Return the (X, Y) coordinate for the center point of the cell that contains the specified text.  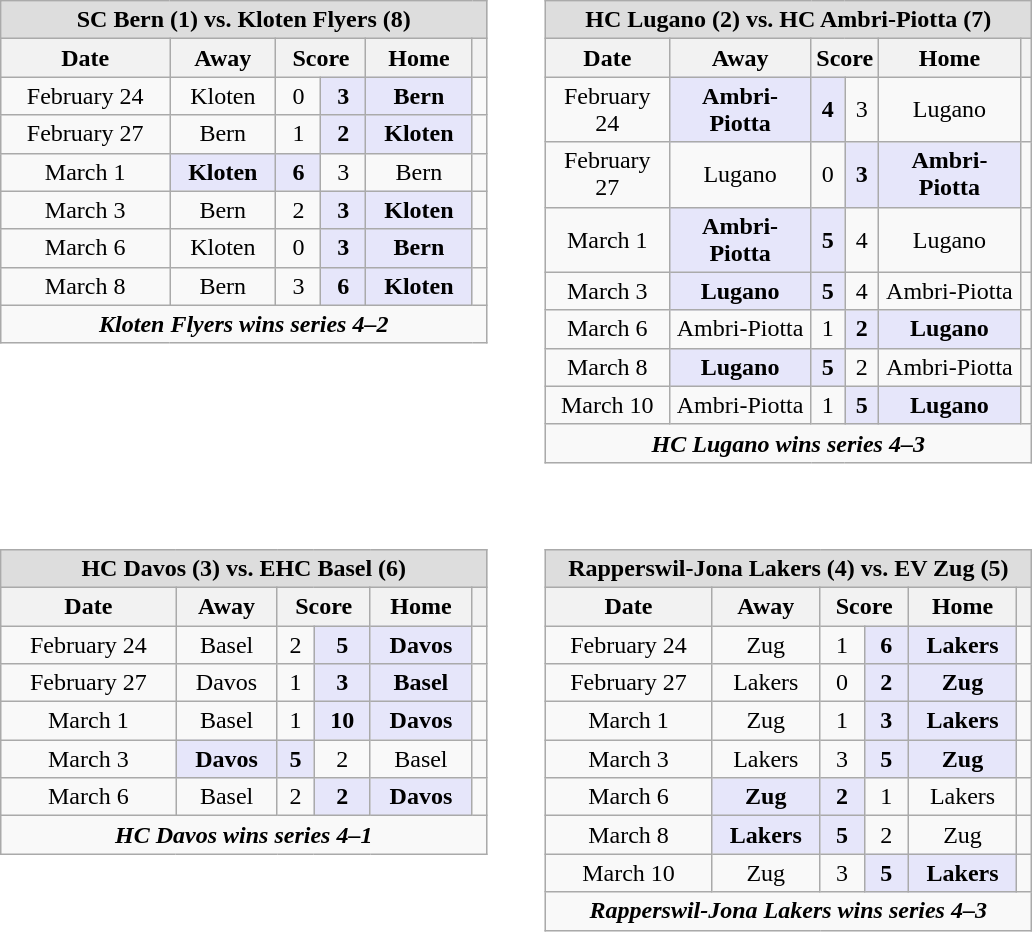
HC Davos wins series 4–1 (244, 835)
HC Lugano wins series 4–3 (788, 443)
10 (342, 721)
Kloten Flyers wins series 4–2 (244, 324)
HC Davos (3) vs. EHC Basel (6) (244, 568)
HC Lugano (2) vs. HC Ambri-Piotta (7) (788, 20)
Rapperswil-Jona Lakers (4) vs. EV Zug (5) (788, 568)
SC Bern (1) vs. Kloten Flyers (8) (244, 20)
Rapperswil-Jona Lakers wins series 4–3 (788, 911)
